Output the (x, y) coordinate of the center of the cell containing the given text.  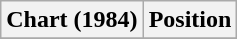
Chart (1984) (72, 20)
Position (190, 20)
